Detect which cell encompasses the target text, then output its [x, y] center coordinate. 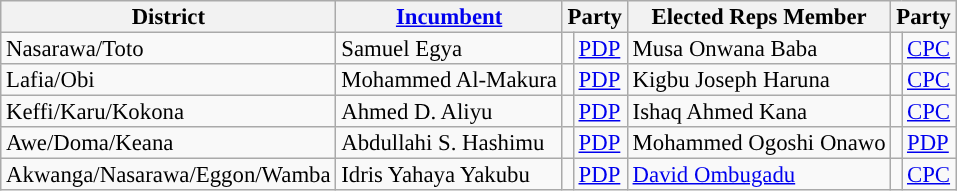
Mohammed Al-Makura [449, 80]
Ahmed D. Aliyu [449, 112]
Nasarawa/Toto [168, 49]
Elected Reps Member [759, 17]
Kigbu Joseph Haruna [759, 80]
Incumbent [449, 17]
Lafia/Obi [168, 80]
Idris Yahaya Yakubu [449, 175]
Musa Onwana Baba [759, 49]
Abdullahi S. Hashimu [449, 143]
Keffi/Karu/Kokona [168, 112]
Akwanga/Nasarawa/Eggon/Wamba [168, 175]
Mohammed Ogoshi Onawo [759, 143]
Samuel Egya [449, 49]
District [168, 17]
Ishaq Ahmed Kana [759, 112]
Awe/Doma/Keana [168, 143]
David Ombugadu [759, 175]
